Determine the (X, Y) coordinate at the center of the cell enclosing the given text.  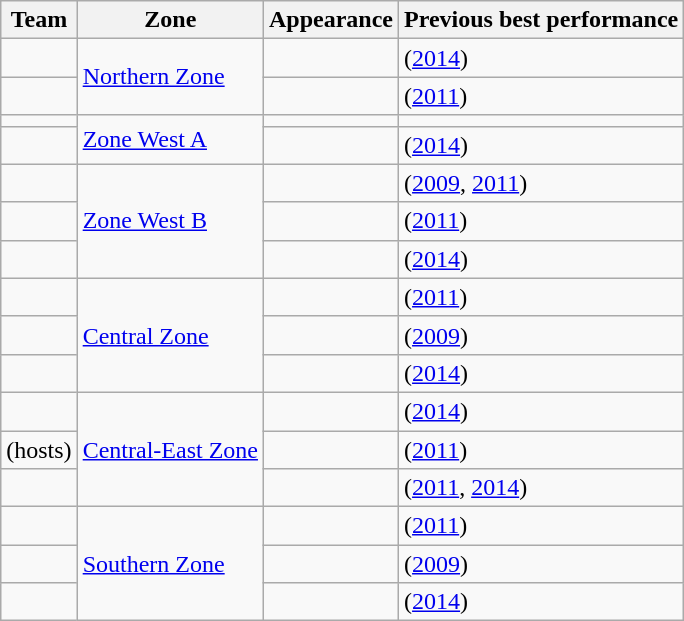
Zone West A (170, 140)
Northern Zone (170, 77)
Central Zone (170, 335)
(2011, 2014) (542, 488)
Previous best performance (542, 20)
Appearance (330, 20)
(hosts) (39, 449)
Zone (170, 20)
Zone West B (170, 221)
Team (39, 20)
Central-East Zone (170, 449)
Southern Zone (170, 564)
(2009, 2011) (542, 183)
